Return the [X, Y] coordinate for the center point of the cell that contains the specified text.  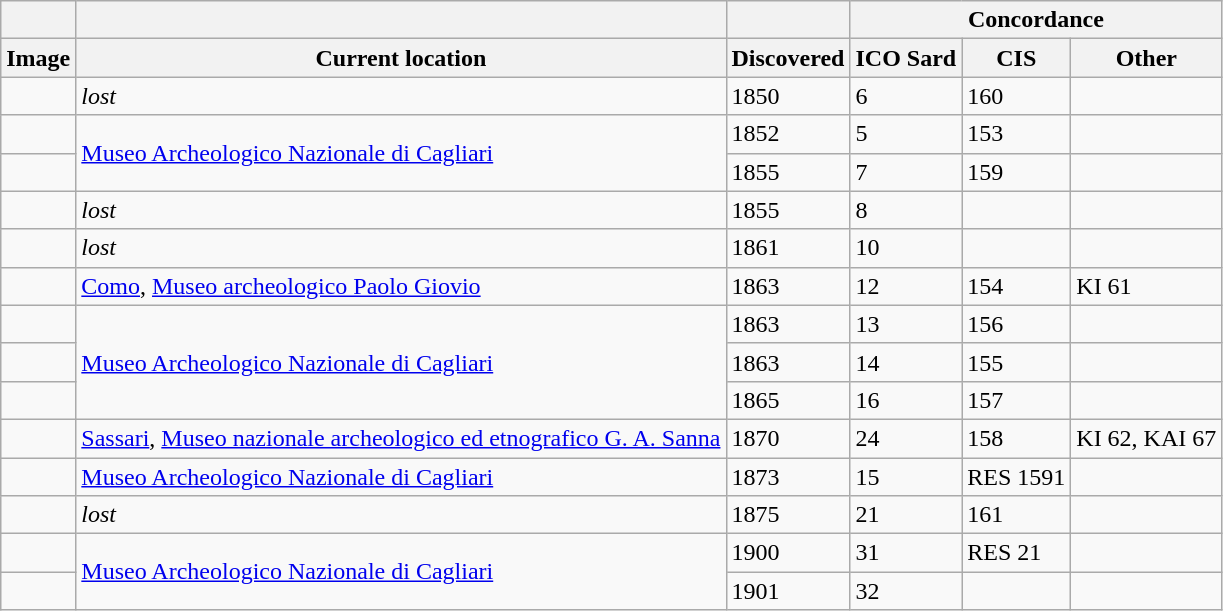
ICO Sard [906, 58]
156 [1016, 324]
8 [906, 210]
Image [38, 58]
1852 [788, 134]
15 [906, 477]
1873 [788, 477]
Concordance [1036, 20]
1875 [788, 515]
21 [906, 515]
7 [906, 172]
1900 [788, 553]
158 [1016, 438]
RES 1591 [1016, 477]
14 [906, 362]
161 [1016, 515]
16 [906, 400]
Other [1146, 58]
1861 [788, 248]
Sassari, Museo nazionale archeologico ed etnografico G. A. Sanna [401, 438]
1901 [788, 591]
1870 [788, 438]
5 [906, 134]
Current location [401, 58]
Como, Museo archeologico Paolo Giovio [401, 286]
12 [906, 286]
10 [906, 248]
157 [1016, 400]
RES 21 [1016, 553]
154 [1016, 286]
32 [906, 591]
153 [1016, 134]
KI 62, KAI 67 [1146, 438]
160 [1016, 96]
31 [906, 553]
CIS [1016, 58]
24 [906, 438]
Discovered [788, 58]
1865 [788, 400]
13 [906, 324]
159 [1016, 172]
155 [1016, 362]
KI 61 [1146, 286]
1850 [788, 96]
6 [906, 96]
